Capture the cell that displays the provided text and extract its (X, Y) central coordinate. 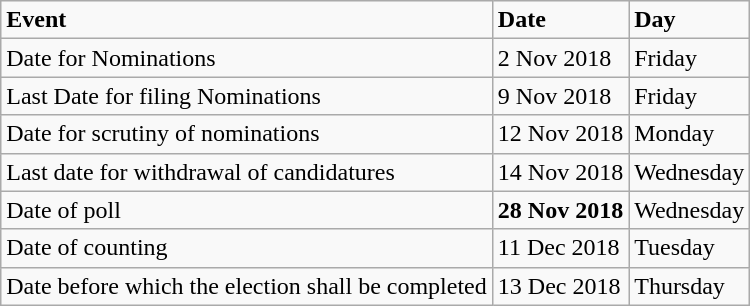
Monday (690, 134)
Date of poll (247, 210)
Thursday (690, 286)
28 Nov 2018 (560, 210)
Day (690, 20)
Date (560, 20)
Date before which the election shall be completed (247, 286)
13 Dec 2018 (560, 286)
Last date for withdrawal of candidatures (247, 172)
12 Nov 2018 (560, 134)
Date for Nominations (247, 58)
Date for scrutiny of nominations (247, 134)
Date of counting (247, 248)
Event (247, 20)
2 Nov 2018 (560, 58)
Tuesday (690, 248)
Last Date for filing Nominations (247, 96)
14 Nov 2018 (560, 172)
11 Dec 2018 (560, 248)
9 Nov 2018 (560, 96)
